Search for the cell housing the specified text and yield its (x, y) center coordinate. 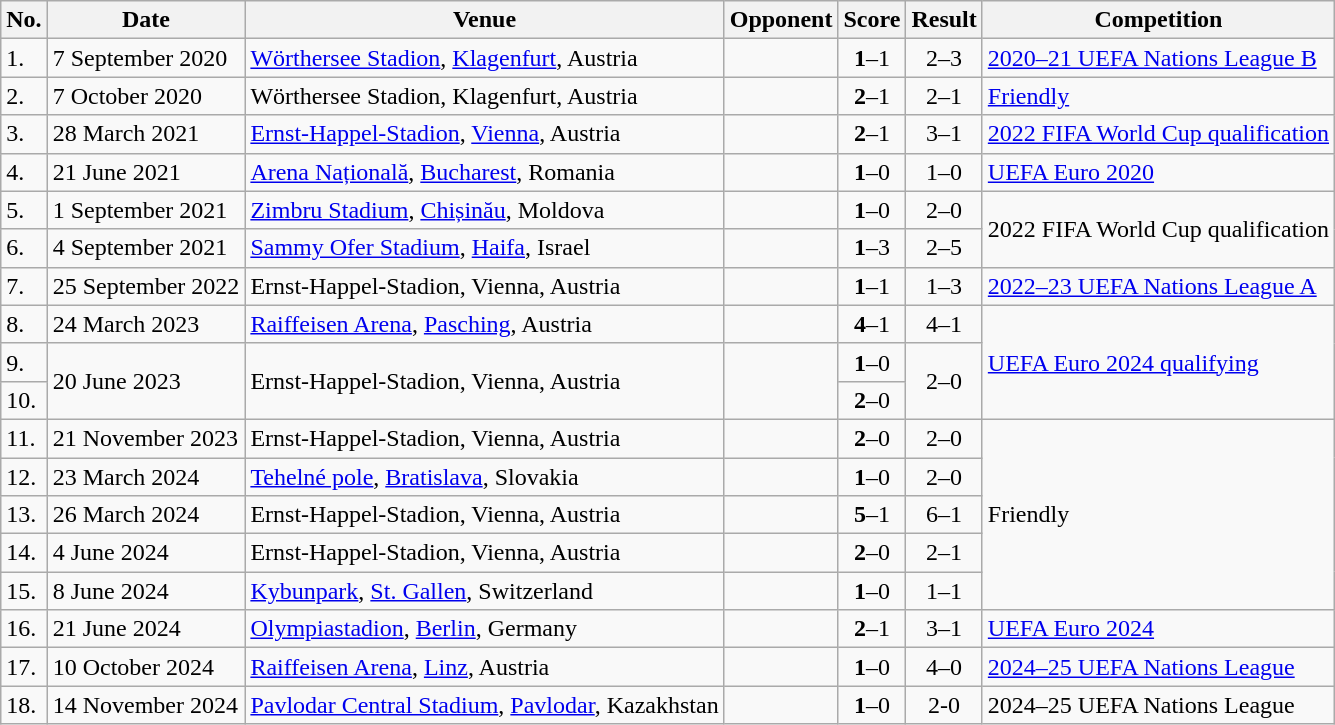
16. (24, 629)
10 October 2024 (146, 667)
21 June 2021 (146, 172)
1 September 2021 (146, 210)
Competition (1158, 20)
11. (24, 438)
21 June 2024 (146, 629)
2–5 (944, 248)
Result (944, 20)
5. (24, 210)
Tehelné pole, Bratislava, Slovakia (484, 477)
21 November 2023 (146, 438)
1. (24, 58)
8. (24, 324)
2020–21 UEFA Nations League B (1158, 58)
18. (24, 705)
Zimbru Stadium, Chișinău, Moldova (484, 210)
20 June 2023 (146, 381)
UEFA Euro 2020 (1158, 172)
17. (24, 667)
Sammy Ofer Stadium, Haifa, Israel (484, 248)
14. (24, 553)
24 March 2023 (146, 324)
2. (24, 96)
8 June 2024 (146, 591)
15. (24, 591)
4 June 2024 (146, 553)
No. (24, 20)
10. (24, 400)
14 November 2024 (146, 705)
Raiffeisen Arena, Pasching, Austria (484, 324)
3. (24, 134)
Arena Națională, Bucharest, Romania (484, 172)
28 March 2021 (146, 134)
6–1 (944, 515)
4 September 2021 (146, 248)
2–3 (944, 58)
5–1 (872, 515)
4. (24, 172)
7 September 2020 (146, 58)
Date (146, 20)
23 March 2024 (146, 477)
12. (24, 477)
UEFA Euro 2024 qualifying (1158, 362)
7 October 2020 (146, 96)
26 March 2024 (146, 515)
13. (24, 515)
2-0 (944, 705)
Olympiastadion, Berlin, Germany (484, 629)
Raiffeisen Arena, Linz, Austria (484, 667)
7. (24, 286)
Kybunpark, St. Gallen, Switzerland (484, 591)
9. (24, 362)
6. (24, 248)
2022–23 UEFA Nations League A (1158, 286)
Pavlodar Central Stadium, Pavlodar, Kazakhstan (484, 705)
25 September 2022 (146, 286)
4–0 (944, 667)
UEFA Euro 2024 (1158, 629)
Venue (484, 20)
Score (872, 20)
Opponent (781, 20)
